Provide the (X, Y) coordinate of the cell's center where the given text is located.  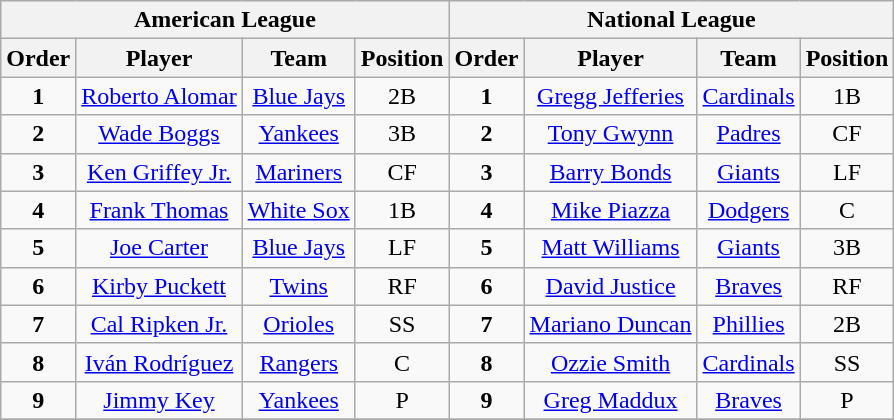
Wade Boggs (159, 134)
Iván Rodríguez (159, 362)
Orioles (298, 324)
White Sox (298, 210)
Matt Williams (610, 248)
Ozzie Smith (610, 362)
Gregg Jefferies (610, 96)
Mike Piazza (610, 210)
Rangers (298, 362)
David Justice (610, 286)
Dodgers (748, 210)
Barry Bonds (610, 172)
National League (672, 20)
Twins (298, 286)
Tony Gwynn (610, 134)
Mariano Duncan (610, 324)
Greg Maddux (610, 400)
Roberto Alomar (159, 96)
Cal Ripken Jr. (159, 324)
Phillies (748, 324)
Ken Griffey Jr. (159, 172)
Padres (748, 134)
Joe Carter (159, 248)
Frank Thomas (159, 210)
American League (225, 20)
Jimmy Key (159, 400)
Kirby Puckett (159, 286)
Mariners (298, 172)
